From the cell containing the given text, extract its center point as (X, Y) coordinate. 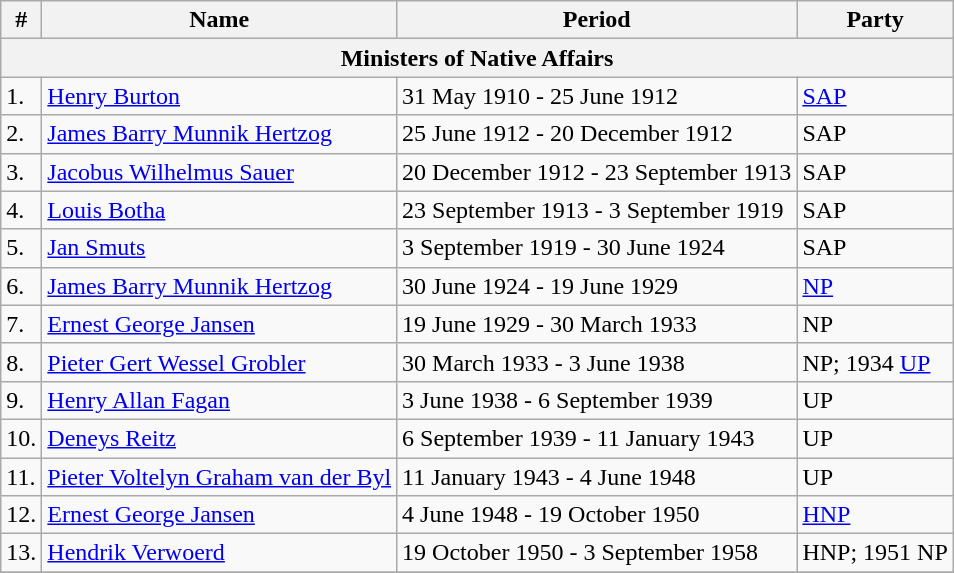
30 March 1933 - 3 June 1938 (597, 362)
4. (22, 210)
Jacobus Wilhelmus Sauer (220, 172)
6 September 1939 - 11 January 1943 (597, 438)
Party (875, 20)
11. (22, 477)
Period (597, 20)
HNP (875, 515)
HNP; 1951 NP (875, 553)
Pieter Gert Wessel Grobler (220, 362)
19 June 1929 - 30 March 1933 (597, 324)
10. (22, 438)
8. (22, 362)
Jan Smuts (220, 248)
Name (220, 20)
3 June 1938 - 6 September 1939 (597, 400)
3. (22, 172)
11 January 1943 - 4 June 1948 (597, 477)
13. (22, 553)
Pieter Voltelyn Graham van der Byl (220, 477)
Ministers of Native Affairs (478, 58)
6. (22, 286)
7. (22, 324)
Louis Botha (220, 210)
25 June 1912 - 20 December 1912 (597, 134)
12. (22, 515)
30 June 1924 - 19 June 1929 (597, 286)
NP; 1934 UP (875, 362)
# (22, 20)
5. (22, 248)
Henry Burton (220, 96)
9. (22, 400)
23 September 1913 - 3 September 1919 (597, 210)
2. (22, 134)
Hendrik Verwoerd (220, 553)
Henry Allan Fagan (220, 400)
20 December 1912 - 23 September 1913 (597, 172)
19 October 1950 - 3 September 1958 (597, 553)
4 June 1948 - 19 October 1950 (597, 515)
Deneys Reitz (220, 438)
1. (22, 96)
3 September 1919 - 30 June 1924 (597, 248)
31 May 1910 - 25 June 1912 (597, 96)
